For the text-containing cell, return its midpoint in (x, y) coordinate format. 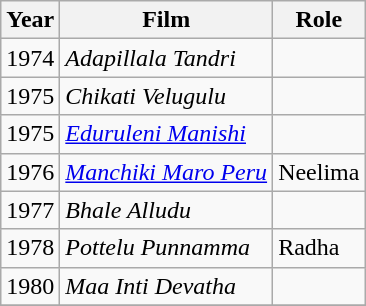
Year (30, 20)
Bhale Alludu (166, 210)
1978 (30, 248)
Pottelu Punnamma (166, 248)
1977 (30, 210)
Maa Inti Devatha (166, 286)
Film (166, 20)
Manchiki Maro Peru (166, 172)
1980 (30, 286)
Adapillala Tandri (166, 58)
Eduruleni Manishi (166, 134)
Neelima (319, 172)
Radha (319, 248)
Role (319, 20)
Chikati Velugulu (166, 96)
1976 (30, 172)
1974 (30, 58)
